Determine the [x, y] coordinate at the center of the cell enclosing the given text.  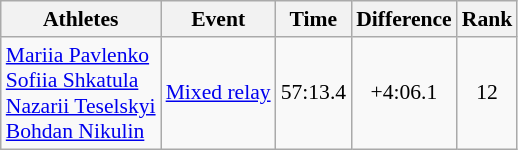
Difference [404, 19]
Mariia PavlenkoSofiia ShkatulaNazarii TeselskyiBohdan Nikulin [81, 93]
+4:06.1 [404, 93]
12 [488, 93]
Mixed relay [218, 93]
Event [218, 19]
Athletes [81, 19]
Time [314, 19]
57:13.4 [314, 93]
Rank [488, 19]
